Determine the (x, y) coordinate at the center of the cell enclosing the given text.  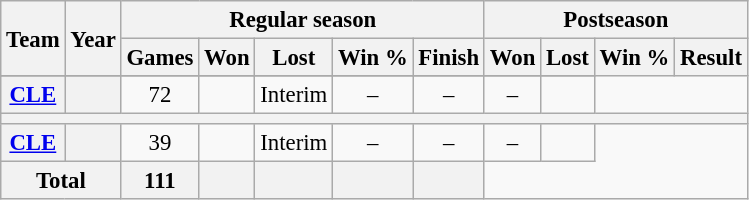
39 (160, 143)
111 (160, 181)
72 (160, 95)
Regular season (302, 20)
Finish (448, 58)
Team (33, 38)
Result (712, 58)
Postseason (616, 20)
Games (160, 58)
Total (61, 181)
Year (93, 38)
